Find where the given text appears and provide that cell's center as (x, y) coordinate. 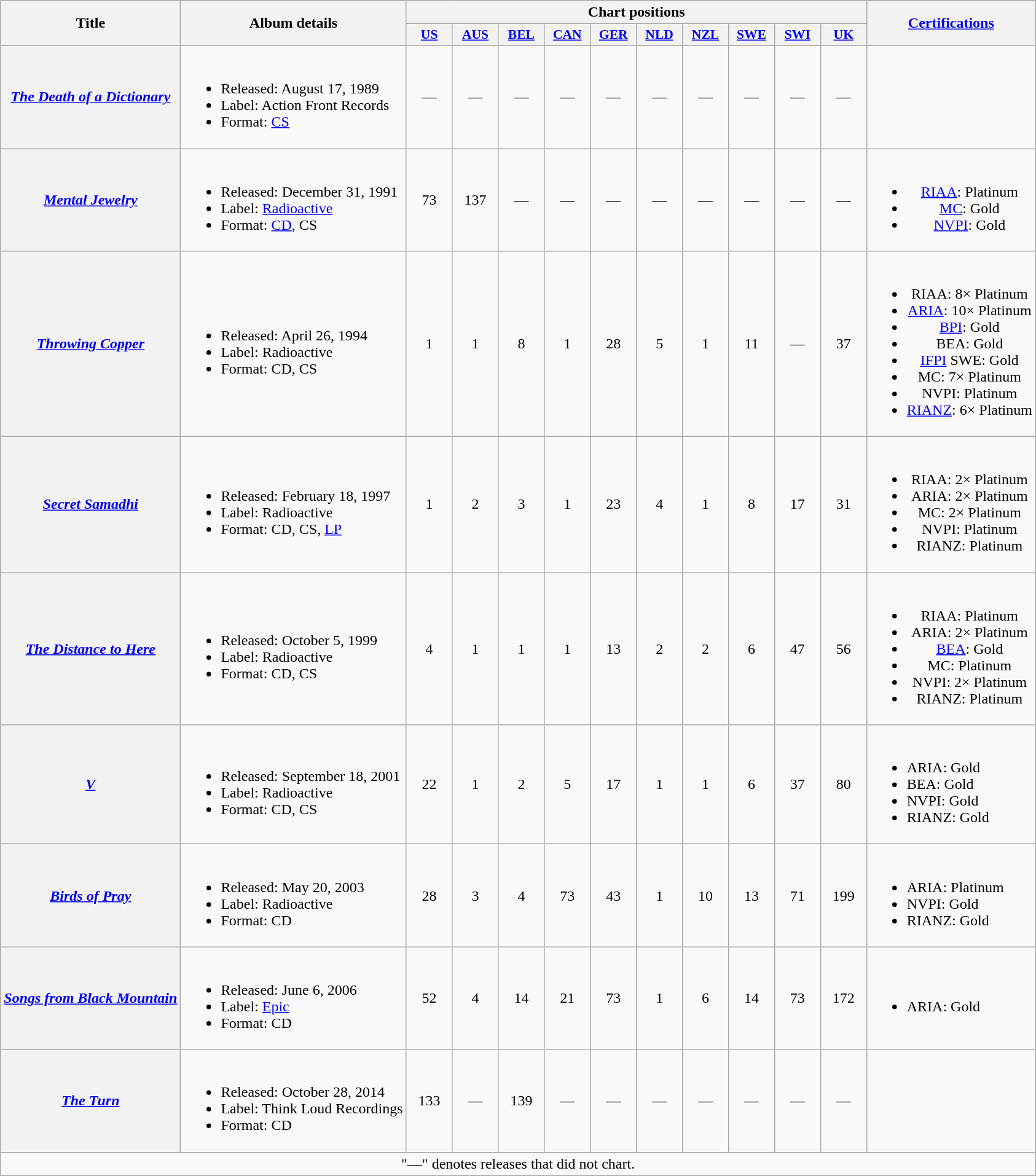
The Distance to Here (91, 649)
52 (429, 998)
Songs from Black Mountain (91, 998)
Released: February 18, 1997Label: RadioactiveFormat: CD, CS, LP (294, 505)
31 (843, 505)
10 (705, 896)
ARIA: GoldBEA: GoldNVPI: GoldRIANZ: Gold (951, 785)
US (429, 35)
The Turn (91, 1101)
Album details (294, 23)
47 (798, 649)
Chart positions (637, 12)
Certifications (951, 23)
NZL (705, 35)
133 (429, 1101)
80 (843, 785)
ARIA: Gold (951, 998)
23 (613, 505)
The Death of a Dictionary (91, 97)
V (91, 785)
Released: October 5, 1999Label: RadioactiveFormat: CD, CS (294, 649)
Birds of Pray (91, 896)
71 (798, 896)
RIAA: PlatinumMC: GoldNVPI: Gold (951, 200)
11 (751, 344)
43 (613, 896)
Released: September 18, 2001Label: RadioactiveFormat: CD, CS (294, 785)
21 (568, 998)
Throwing Copper (91, 344)
172 (843, 998)
CAN (568, 35)
56 (843, 649)
22 (429, 785)
137 (476, 200)
Title (91, 23)
NLD (660, 35)
RIAA: 2× PlatinumARIA: 2× PlatinumMC: 2× PlatinumNVPI: PlatinumRIANZ: Platinum (951, 505)
RIAA: 8× PlatinumARIA: 10× PlatinumBPI: GoldBEA: GoldIFPI SWE: GoldMC: 7× PlatinumNVPI: Platinum RIANZ: 6× Platinum (951, 344)
Released: April 26, 1994Label: RadioactiveFormat: CD, CS (294, 344)
Secret Samadhi (91, 505)
Mental Jewelry (91, 200)
RIAA: PlatinumARIA: 2× PlatinumBEA: GoldMC: PlatinumNVPI: 2× PlatinumRIANZ: Platinum (951, 649)
UK (843, 35)
GER (613, 35)
AUS (476, 35)
139 (521, 1101)
BEL (521, 35)
ARIA: PlatinumNVPI: GoldRIANZ: Gold (951, 896)
Released: October 28, 2014Label: Think Loud RecordingsFormat: CD (294, 1101)
199 (843, 896)
Released: December 31, 1991Label: RadioactiveFormat: CD, CS (294, 200)
SWE (751, 35)
Released: June 6, 2006Label: EpicFormat: CD (294, 998)
SWI (798, 35)
Released: August 17, 1989Label: Action Front RecordsFormat: CS (294, 97)
Released: May 20, 2003Label: RadioactiveFormat: CD (294, 896)
"—" denotes releases that did not chart. (519, 1164)
